Return [X, Y] of the center of cell containing provided text 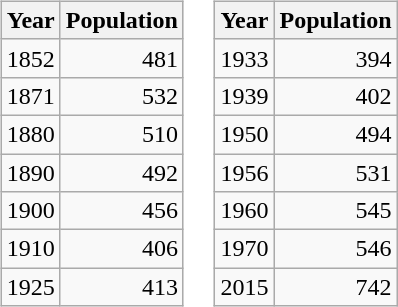
1900 [30, 211]
1910 [30, 249]
1925 [30, 287]
394 [336, 58]
742 [336, 287]
456 [122, 211]
1890 [30, 173]
1880 [30, 134]
492 [122, 173]
413 [122, 287]
1956 [244, 173]
510 [122, 134]
531 [336, 173]
2015 [244, 287]
1970 [244, 249]
1871 [30, 96]
1950 [244, 134]
1852 [30, 58]
532 [122, 96]
1960 [244, 211]
406 [122, 249]
545 [336, 211]
1939 [244, 96]
481 [122, 58]
402 [336, 96]
546 [336, 249]
1933 [244, 58]
494 [336, 134]
